Capture the cell that displays the provided text and extract its (X, Y) central coordinate. 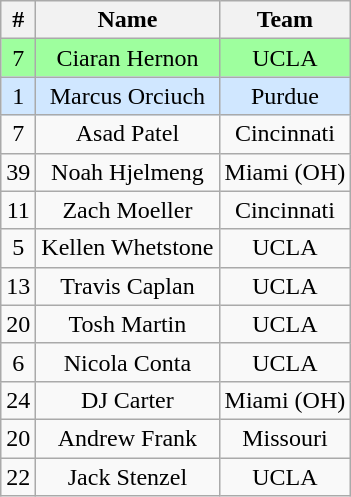
13 (18, 286)
22 (18, 477)
Purdue (285, 96)
Noah Hjelmeng (128, 172)
Ciaran Hernon (128, 58)
Marcus Orciuch (128, 96)
24 (18, 400)
Nicola Conta (128, 362)
Travis Caplan (128, 286)
Jack Stenzel (128, 477)
Kellen Whetstone (128, 248)
39 (18, 172)
5 (18, 248)
Zach Moeller (128, 210)
Tosh Martin (128, 324)
1 (18, 96)
# (18, 20)
Name (128, 20)
Asad Patel (128, 134)
11 (18, 210)
Missouri (285, 438)
DJ Carter (128, 400)
6 (18, 362)
Team (285, 20)
Andrew Frank (128, 438)
